Find where the given text appears and provide that cell's center as (X, Y) coordinate. 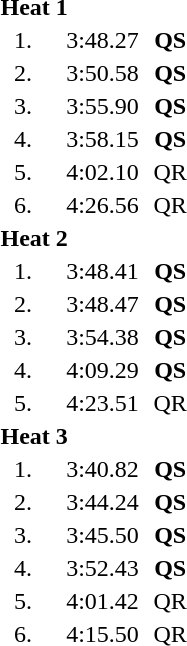
3:58.15 (102, 139)
3:44.24 (102, 502)
3:52.43 (102, 568)
3:48.27 (102, 40)
4:26.56 (102, 205)
3:50.58 (102, 73)
3:55.90 (102, 106)
4:09.29 (102, 370)
3:40.82 (102, 469)
3:48.41 (102, 271)
4:02.10 (102, 172)
4:01.42 (102, 601)
4:23.51 (102, 403)
3:45.50 (102, 535)
3:48.47 (102, 304)
3:54.38 (102, 337)
